From the cell containing the given text, extract its center point as (x, y) coordinate. 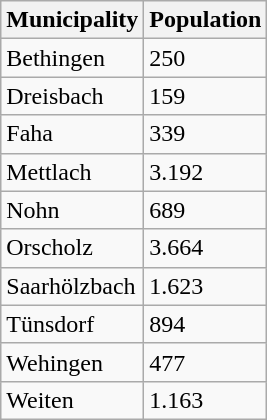
Mettlach (72, 172)
Tünsdorf (72, 324)
3.192 (206, 172)
Bethingen (72, 58)
1.623 (206, 286)
Faha (72, 134)
Wehingen (72, 362)
250 (206, 58)
339 (206, 134)
Dreisbach (72, 96)
689 (206, 210)
1.163 (206, 400)
159 (206, 96)
Weiten (72, 400)
Population (206, 20)
477 (206, 362)
894 (206, 324)
Nohn (72, 210)
Saarhölzbach (72, 286)
Orscholz (72, 248)
3.664 (206, 248)
Municipality (72, 20)
